Return the [x, y] coordinate for the center point of the cell that contains the specified text.  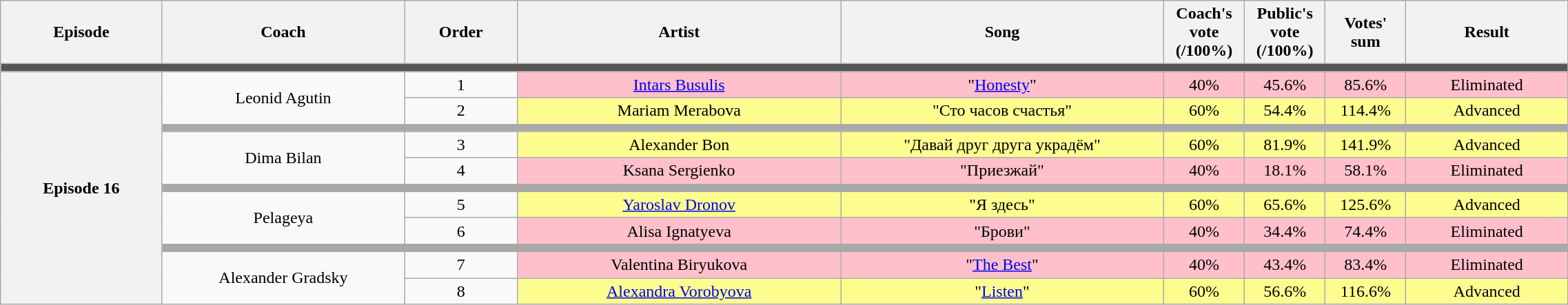
Artist [680, 32]
Coach [283, 32]
Valentina Biryukova [680, 264]
"Listen" [1002, 291]
8 [461, 291]
Pelageya [283, 218]
"Я здесь" [1002, 204]
65.6% [1285, 204]
43.4% [1285, 264]
Public's vote (/100%) [1285, 32]
Order [461, 32]
83.4% [1366, 264]
5 [461, 204]
141.9% [1366, 145]
Alexander Bon [680, 145]
34.4% [1285, 231]
54.4% [1285, 111]
Song [1002, 32]
1 [461, 85]
"Брови" [1002, 231]
58.1% [1366, 171]
Result [1487, 32]
116.6% [1366, 291]
Yaroslav Dronov [680, 204]
Dima Bilan [283, 158]
Leonid Agutin [283, 98]
7 [461, 264]
"Сто часов счастья" [1002, 111]
114.4% [1366, 111]
"Давай друг друга украдём" [1002, 145]
74.4% [1366, 231]
Alexander Gradsky [283, 277]
Episode 16 [81, 188]
Episode [81, 32]
"Приезжай" [1002, 171]
"The Best" [1002, 264]
Intars Busulis [680, 85]
Mariam Merabova [680, 111]
Coach's vote (/100%) [1203, 32]
85.6% [1366, 85]
56.6% [1285, 291]
81.9% [1285, 145]
Votes' sum [1366, 32]
Ksana Sergienko [680, 171]
125.6% [1366, 204]
2 [461, 111]
Alisa Ignatyeva [680, 231]
6 [461, 231]
4 [461, 171]
3 [461, 145]
45.6% [1285, 85]
"Honesty" [1002, 85]
Alexandra Vorobyova [680, 291]
18.1% [1285, 171]
